Extract the (x, y) coordinate from the center of the cell holding the provided text.  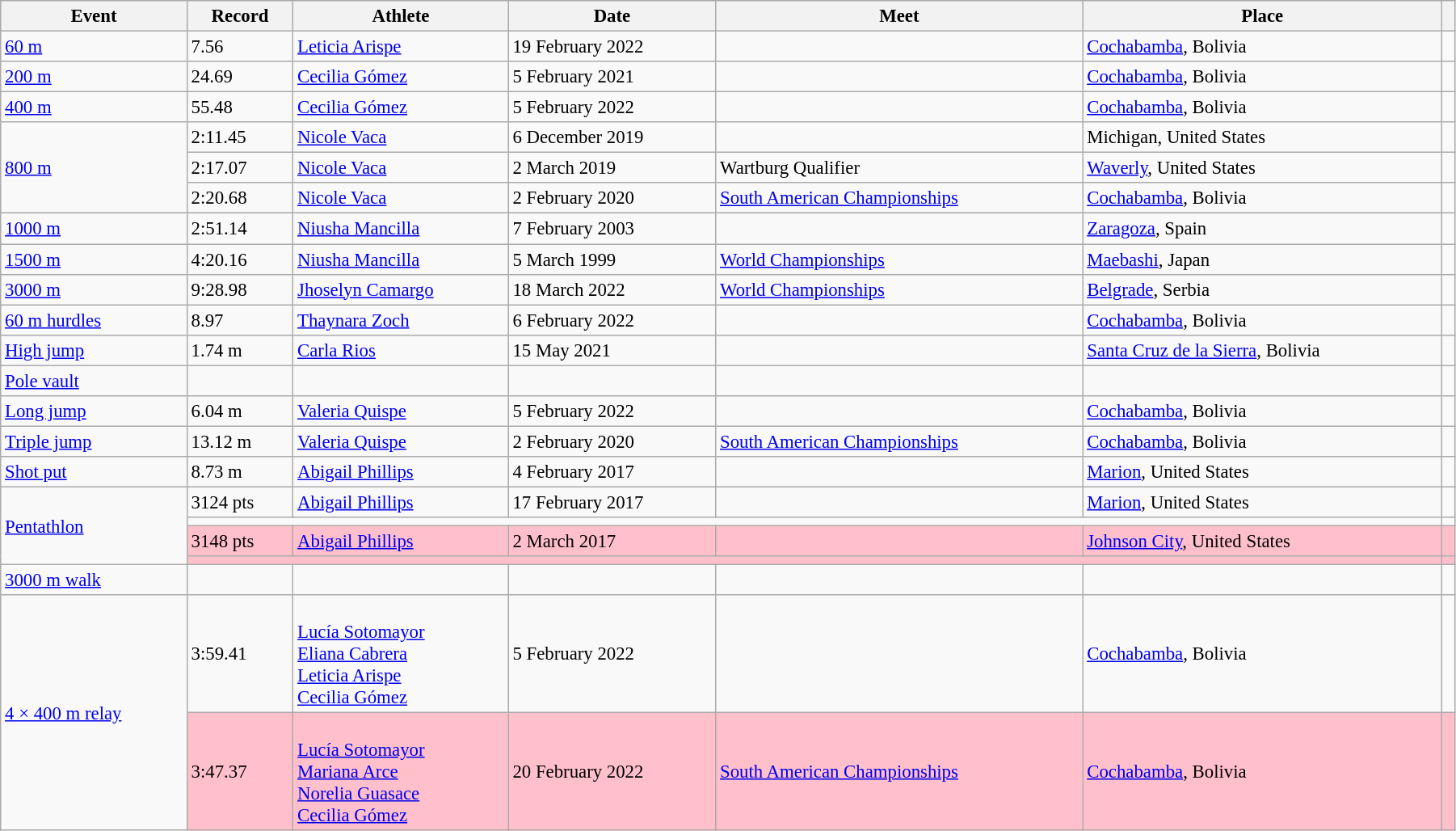
3000 m walk (94, 580)
1500 m (94, 259)
Carla Rios (401, 350)
7.56 (240, 47)
4:20.16 (240, 259)
8.97 (240, 320)
5 February 2021 (612, 77)
6 December 2019 (612, 137)
20 February 2022 (612, 772)
60 m (94, 47)
Pentathlon (94, 525)
5 March 1999 (612, 259)
17 February 2017 (612, 502)
Michigan, United States (1262, 137)
1.74 m (240, 350)
4 × 400 m relay (94, 713)
Record (240, 16)
1000 m (94, 229)
Waverly, United States (1262, 168)
High jump (94, 350)
6.04 m (240, 411)
24.69 (240, 77)
2 March 2019 (612, 168)
4 February 2017 (612, 472)
Jhoselyn Camargo (401, 289)
15 May 2021 (612, 350)
Meet (899, 16)
3:59.41 (240, 654)
8.73 m (240, 472)
Long jump (94, 411)
Wartburg Qualifier (899, 168)
13.12 m (240, 441)
Pole vault (94, 381)
Place (1262, 16)
Date (612, 16)
Lucía SotomayorEliana CabreraLeticia ArispeCecilia Gómez (401, 654)
Shot put (94, 472)
2 March 2017 (612, 542)
Triple jump (94, 441)
Belgrade, Serbia (1262, 289)
55.48 (240, 108)
60 m hurdles (94, 320)
400 m (94, 108)
7 February 2003 (612, 229)
Johnson City, United States (1262, 542)
Zaragoza, Spain (1262, 229)
3124 pts (240, 502)
Santa Cruz de la Sierra, Bolivia (1262, 350)
19 February 2022 (612, 47)
Maebashi, Japan (1262, 259)
3:47.37 (240, 772)
18 March 2022 (612, 289)
2:17.07 (240, 168)
2:20.68 (240, 198)
Event (94, 16)
9:28.98 (240, 289)
2:11.45 (240, 137)
3000 m (94, 289)
200 m (94, 77)
Thaynara Zoch (401, 320)
6 February 2022 (612, 320)
800 m (94, 168)
Leticia Arispe (401, 47)
3148 pts (240, 542)
Lucía SotomayorMariana ArceNorelia GuasaceCecilia Gómez (401, 772)
2:51.14 (240, 229)
Athlete (401, 16)
